Extract the (X, Y) coordinate from the center of the cell holding the provided text.  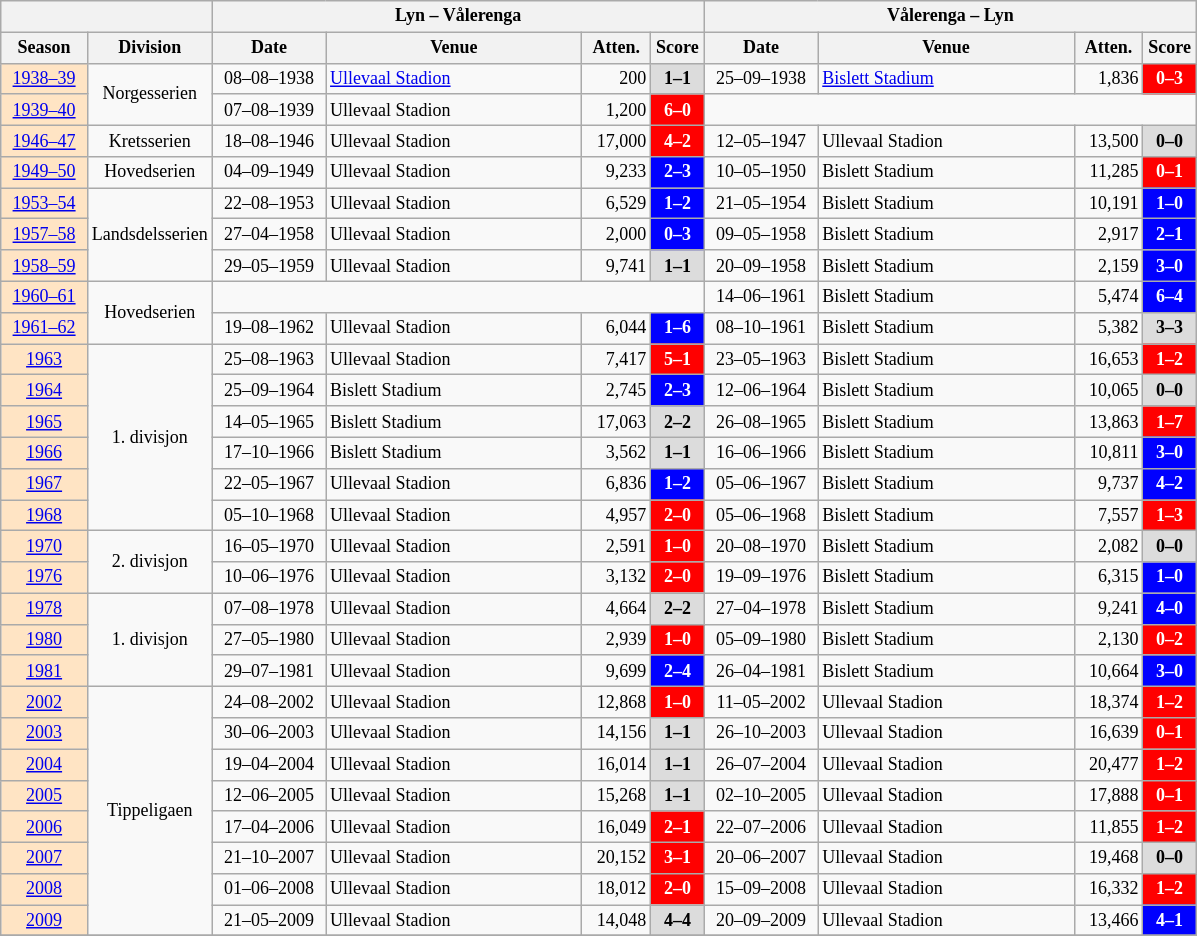
1958–59 (44, 266)
1957–58 (44, 234)
05–10–1968 (269, 516)
1,836 (1108, 78)
15,268 (616, 796)
12,868 (616, 702)
Lyn – Vålerenga (458, 16)
Kretsserien (150, 140)
1961–62 (44, 328)
19–09–1976 (761, 578)
16,014 (616, 764)
25–08–1963 (269, 360)
16–05–1970 (269, 546)
2,591 (616, 546)
16,049 (616, 826)
2,082 (1108, 546)
20–06–2007 (761, 858)
1949–50 (44, 172)
Season (44, 48)
22–08–1953 (269, 204)
14–06–1961 (761, 296)
1965 (44, 422)
21–10–2007 (269, 858)
27–04–1958 (269, 234)
1981 (44, 670)
1953–54 (44, 204)
10,664 (1108, 670)
07–08–1939 (269, 110)
2,000 (616, 234)
Tippeligaen (150, 812)
1964 (44, 390)
Norgesserien (150, 94)
12–06–1964 (761, 390)
1946–47 (44, 140)
21–05–1954 (761, 204)
6,529 (616, 204)
01–06–2008 (269, 890)
9,233 (616, 172)
2008 (44, 890)
200 (616, 78)
17–10–1966 (269, 452)
13,863 (1108, 422)
1966 (44, 452)
14–05–1965 (269, 422)
1938–39 (44, 78)
15–09–2008 (761, 890)
07–08–1978 (269, 608)
16,332 (1108, 890)
10,065 (1108, 390)
27–04–1978 (761, 608)
6–4 (1170, 296)
10,811 (1108, 452)
2005 (44, 796)
2002 (44, 702)
3,562 (616, 452)
2,745 (616, 390)
10–06–1976 (269, 578)
19–04–2004 (269, 764)
0–2 (1170, 640)
1978 (44, 608)
4–0 (1170, 608)
9,741 (616, 266)
2,939 (616, 640)
20,152 (616, 858)
27–05–1980 (269, 640)
7,557 (1108, 516)
17–04–2006 (269, 826)
08–08–1938 (269, 78)
1968 (44, 516)
30–06–2003 (269, 734)
17,888 (1108, 796)
04–09–1949 (269, 172)
22–07–2006 (761, 826)
11–05–2002 (761, 702)
26–04–1981 (761, 670)
2004 (44, 764)
18,374 (1108, 702)
1939–40 (44, 110)
29–05–1959 (269, 266)
4,957 (616, 516)
4–1 (1170, 920)
26–10–2003 (761, 734)
1,200 (616, 110)
4–4 (678, 920)
1–6 (678, 328)
2006 (44, 826)
20–08–1970 (761, 546)
1–7 (1170, 422)
11,855 (1108, 826)
10,191 (1108, 204)
12–05–1947 (761, 140)
9,737 (1108, 484)
3–1 (678, 858)
2,159 (1108, 266)
3–3 (1170, 328)
05–09–1980 (761, 640)
6,044 (616, 328)
2,917 (1108, 234)
25–09–1964 (269, 390)
25–09–1938 (761, 78)
26–07–2004 (761, 764)
1–3 (1170, 516)
2,130 (1108, 640)
17,000 (616, 140)
7,417 (616, 360)
19–08–1962 (269, 328)
2–4 (678, 670)
14,048 (616, 920)
05–06–1968 (761, 516)
26–08–1965 (761, 422)
1967 (44, 484)
08–10–1961 (761, 328)
2007 (44, 858)
10–05–1950 (761, 172)
29–07–1981 (269, 670)
5,474 (1108, 296)
05–06–1967 (761, 484)
20–09–2009 (761, 920)
14,156 (616, 734)
2009 (44, 920)
16,639 (1108, 734)
5,382 (1108, 328)
5–1 (678, 360)
9,241 (1108, 608)
6,315 (1108, 578)
1980 (44, 640)
Division (150, 48)
21–05–2009 (269, 920)
16–06–1966 (761, 452)
1976 (44, 578)
1963 (44, 360)
4,664 (616, 608)
9,699 (616, 670)
19,468 (1108, 858)
17,063 (616, 422)
24–08–2002 (269, 702)
6,836 (616, 484)
22–05–1967 (269, 484)
09–05–1958 (761, 234)
13,466 (1108, 920)
16,653 (1108, 360)
2. divisjon (150, 562)
12–06–2005 (269, 796)
02–10–2005 (761, 796)
Landsdelsserien (150, 235)
20,477 (1108, 764)
1970 (44, 546)
3,132 (616, 578)
11,285 (1108, 172)
Vålerenga – Lyn (950, 16)
18–08–1946 (269, 140)
20–09–1958 (761, 266)
23–05–1963 (761, 360)
18,012 (616, 890)
1960–61 (44, 296)
2003 (44, 734)
6–0 (678, 110)
13,500 (1108, 140)
